Pinpoint the cell where the given text exists, returning its (x, y) midpoint coordinate. 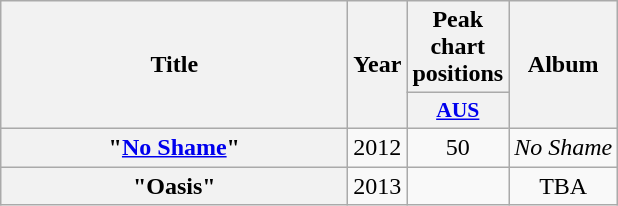
"Oasis" (174, 185)
Year (378, 65)
No Shame (564, 147)
Peak chart positions (458, 47)
TBA (564, 185)
AUS (458, 111)
2013 (378, 185)
2012 (378, 147)
Title (174, 65)
"No Shame" (174, 147)
Album (564, 65)
50 (458, 147)
